Scan for the cell matching the given text and deliver its [X, Y] coordinate at center. 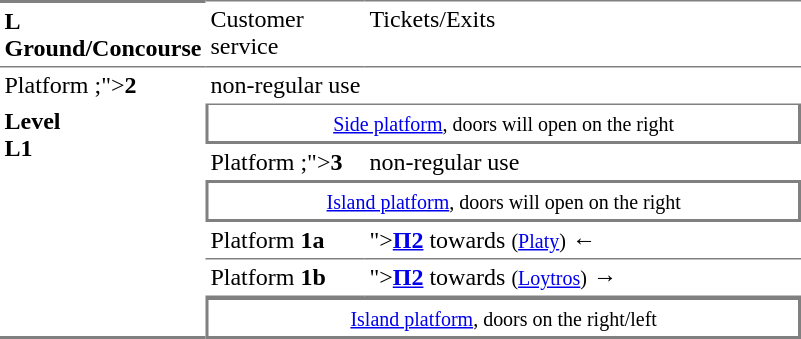
">Π2 towards (Platy) ← [583, 241]
Customer service [286, 34]
">Π2 towards (Loytros) → [583, 279]
Platform ;">2 [103, 86]
Platform ;">3 [286, 162]
Platform 1b [286, 279]
Platform 1a [286, 241]
Tickets/Exits [583, 34]
LGround/Concourse [103, 34]
